From the cell containing the given text, extract its center point as [X, Y] coordinate. 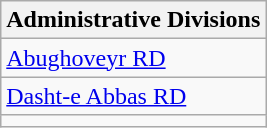
Abughoveyr RD [134, 58]
Dasht-e Abbas RD [134, 96]
Administrative Divisions [134, 20]
